Search for the cell housing the specified text and yield its [x, y] center coordinate. 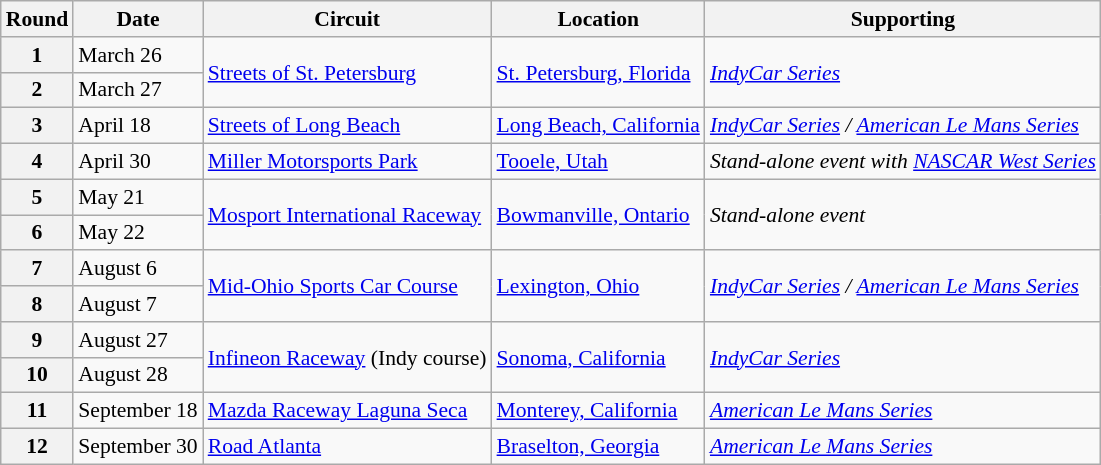
Location [598, 19]
9 [38, 340]
Tooele, Utah [598, 162]
Braselton, Georgia [598, 447]
5 [38, 197]
Bowmanville, Ontario [598, 214]
Road Atlanta [348, 447]
11 [38, 411]
Mid-Ohio Sports Car Course [348, 286]
Supporting [903, 19]
Lexington, Ohio [598, 286]
Mosport International Raceway [348, 214]
Streets of Long Beach [348, 126]
St. Petersburg, Florida [598, 72]
Date [138, 19]
8 [38, 304]
September 18 [138, 411]
1 [38, 55]
May 22 [138, 233]
2 [38, 90]
August 6 [138, 269]
12 [38, 447]
August 28 [138, 375]
Stand-alone event [903, 214]
Long Beach, California [598, 126]
Round [38, 19]
April 18 [138, 126]
May 21 [138, 197]
Mazda Raceway Laguna Seca [348, 411]
April 30 [138, 162]
3 [38, 126]
August 27 [138, 340]
March 27 [138, 90]
Monterey, California [598, 411]
Stand-alone event with NASCAR West Series [903, 162]
August 7 [138, 304]
September 30 [138, 447]
Streets of St. Petersburg [348, 72]
7 [38, 269]
Infineon Raceway (Indy course) [348, 358]
Circuit [348, 19]
10 [38, 375]
4 [38, 162]
Miller Motorsports Park [348, 162]
6 [38, 233]
Sonoma, California [598, 358]
March 26 [138, 55]
